Return [X, Y] of the center of cell containing provided text 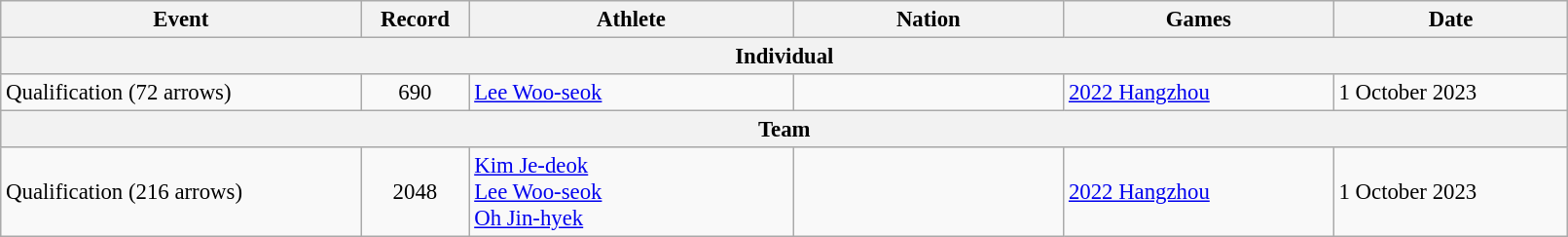
Qualification (72 arrows) [181, 93]
Lee Woo-seok [631, 93]
Games [1199, 20]
Date [1450, 20]
2048 [415, 192]
Athlete [631, 20]
Nation [929, 20]
Qualification (216 arrows) [181, 192]
Individual [784, 57]
690 [415, 93]
Record [415, 20]
Event [181, 20]
Team [784, 130]
Kim Je-deokLee Woo-seokOh Jin-hyek [631, 192]
